Provide the [X, Y] coordinate of the cell's center where the given text is located.  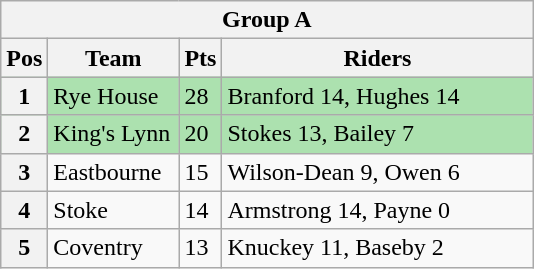
Pos [24, 58]
Armstrong 14, Payne 0 [378, 210]
28 [200, 96]
Stokes 13, Bailey 7 [378, 134]
Riders [378, 58]
2 [24, 134]
1 [24, 96]
Stoke [114, 210]
Knuckey 11, Baseby 2 [378, 248]
Rye House [114, 96]
14 [200, 210]
13 [200, 248]
Group A [267, 20]
20 [200, 134]
Eastbourne [114, 172]
4 [24, 210]
King's Lynn [114, 134]
Pts [200, 58]
5 [24, 248]
3 [24, 172]
Team [114, 58]
Wilson-Dean 9, Owen 6 [378, 172]
Coventry [114, 248]
Branford 14, Hughes 14 [378, 96]
15 [200, 172]
